Identify which cell holds the provided text, then report its (x, y) central coordinate. 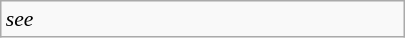
see (203, 19)
